Locate the cell with the specified text and output its [X, Y] center coordinate. 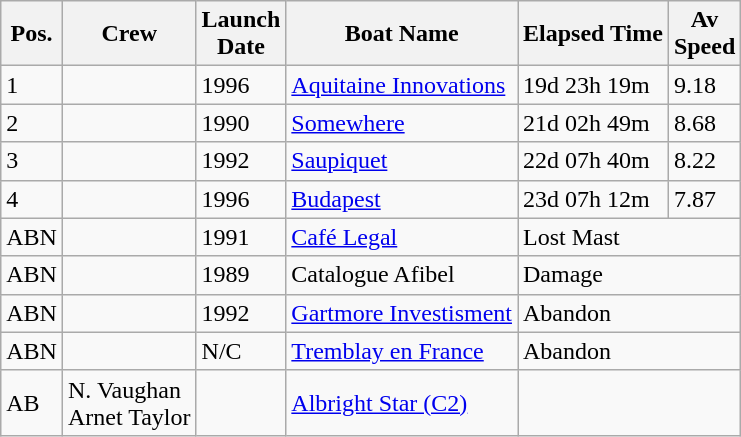
1 [32, 85]
23d 07h 12m [594, 199]
19d 23h 19m [594, 85]
8.68 [704, 123]
21d 02h 49m [594, 123]
Somewhere [402, 123]
AvSpeed [704, 34]
Budapest [402, 199]
22d 07h 40m [594, 161]
2 [32, 123]
Aquitaine Innovations [402, 85]
Pos. [32, 34]
Catalogue Afibel [402, 275]
Saupiquet [402, 161]
AB [32, 402]
Gartmore Investisment [402, 313]
Elapsed Time [594, 34]
Crew [129, 34]
4 [32, 199]
Boat Name [402, 34]
Café Legal [402, 237]
1989 [241, 275]
1990 [241, 123]
3 [32, 161]
Albright Star (C2) [402, 402]
N. Vaughan Arnet Taylor [129, 402]
Lost Mast [630, 237]
Damage [630, 275]
N/C [241, 351]
Tremblay en France [402, 351]
LaunchDate [241, 34]
7.87 [704, 199]
9.18 [704, 85]
1991 [241, 237]
8.22 [704, 161]
